Determine the [X, Y] coordinate at the center of the cell enclosing the given text.  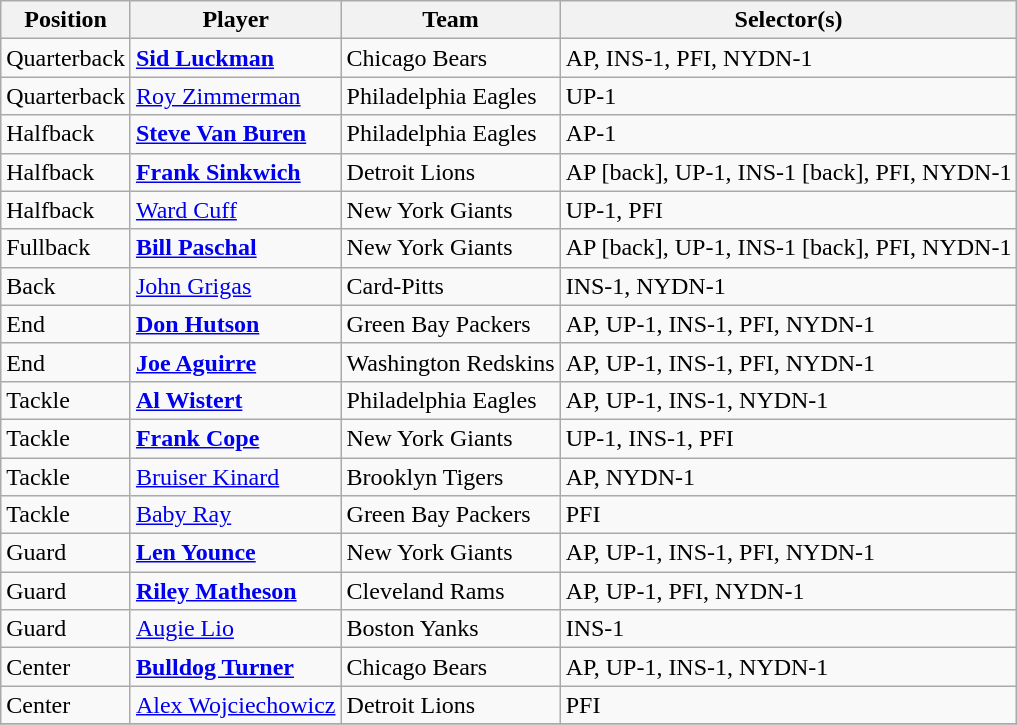
AP, INS-1, PFI, NYDN-1 [788, 58]
Bulldog Turner [236, 667]
AP-1 [788, 134]
Augie Lio [236, 629]
Player [236, 20]
Team [450, 20]
UP-1, PFI [788, 210]
Frank Sinkwich [236, 172]
Al Wistert [236, 400]
AP, UP-1, PFI, NYDN-1 [788, 591]
Card-Pitts [450, 286]
INS-1, NYDN-1 [788, 286]
Back [66, 286]
Fullback [66, 248]
Cleveland Rams [450, 591]
Brooklyn Tigers [450, 477]
UP-1 [788, 96]
UP-1, INS-1, PFI [788, 438]
Alex Wojciechowicz [236, 705]
INS-1 [788, 629]
Sid Luckman [236, 58]
Roy Zimmerman [236, 96]
Frank Cope [236, 438]
Selector(s) [788, 20]
Joe Aguirre [236, 362]
Riley Matheson [236, 591]
Steve Van Buren [236, 134]
Len Younce [236, 553]
Baby Ray [236, 515]
Washington Redskins [450, 362]
Bill Paschal [236, 248]
AP, NYDN-1 [788, 477]
Don Hutson [236, 324]
John Grigas [236, 286]
Position [66, 20]
Ward Cuff [236, 210]
Bruiser Kinard [236, 477]
Boston Yanks [450, 629]
